Provide the [x, y] coordinate of the cell's center where the given text is located.  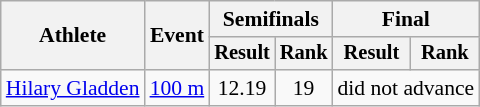
Hilary Gladden [73, 88]
12.19 [242, 88]
100 m [178, 88]
Final [406, 19]
Athlete [73, 36]
did not advance [406, 88]
Semifinals [270, 19]
19 [304, 88]
Event [178, 36]
